Capture the cell that displays the provided text and extract its [X, Y] central coordinate. 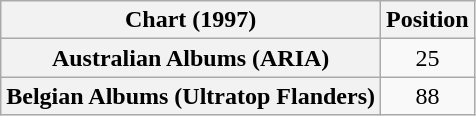
Belgian Albums (Ultratop Flanders) [191, 96]
Australian Albums (ARIA) [191, 58]
Position [428, 20]
Chart (1997) [191, 20]
25 [428, 58]
88 [428, 96]
